From the cell containing the given text, extract its center point as (X, Y) coordinate. 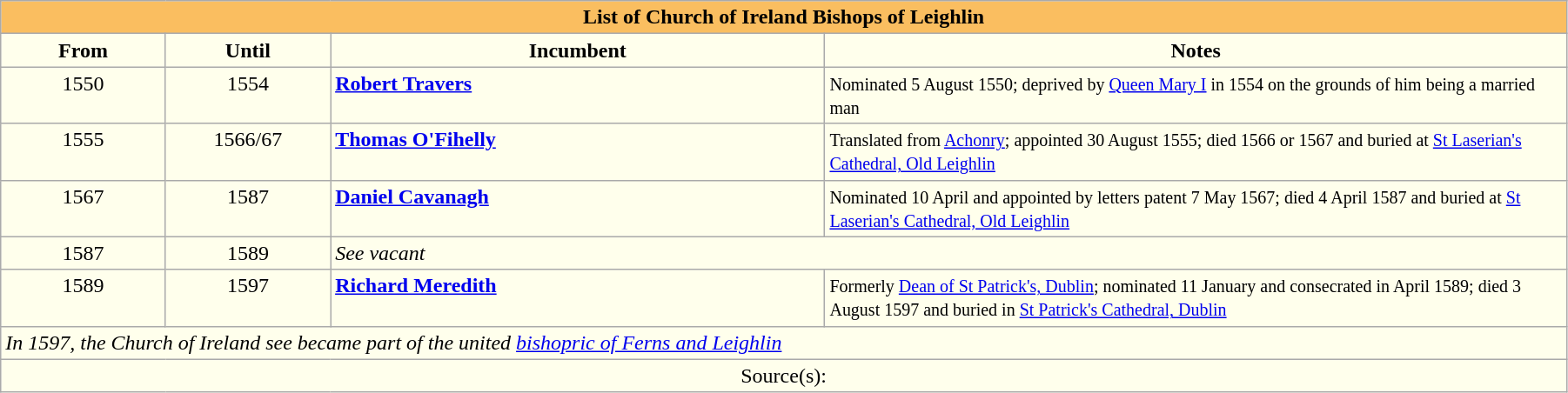
1566/67 (247, 151)
Robert Travers (578, 96)
1567 (84, 209)
1554 (247, 96)
Daniel Cavanagh (578, 209)
Incumbent (578, 50)
Translated from Achonry; appointed 30 August 1555; died 1566 or 1567 and buried at St Laserian's Cathedral, Old Leighlin (1196, 151)
1555 (84, 151)
Thomas O'Fihelly (578, 151)
1550 (84, 96)
Notes (1196, 50)
See vacant (948, 253)
List of Church of Ireland Bishops of Leighlin (784, 17)
In 1597, the Church of Ireland see became part of the united bishopric of Ferns and Leighlin (784, 343)
Nominated 5 August 1550; deprived by Queen Mary I in 1554 on the grounds of him being a married man (1196, 96)
Until (247, 50)
Source(s): (784, 376)
From (84, 50)
1597 (247, 297)
Richard Meredith (578, 297)
Nominated 10 April and appointed by letters patent 7 May 1567; died 4 April 1587 and buried at St Laserian's Cathedral, Old Leighlin (1196, 209)
